Extract the [x, y] coordinate from the center of the cell holding the provided text.  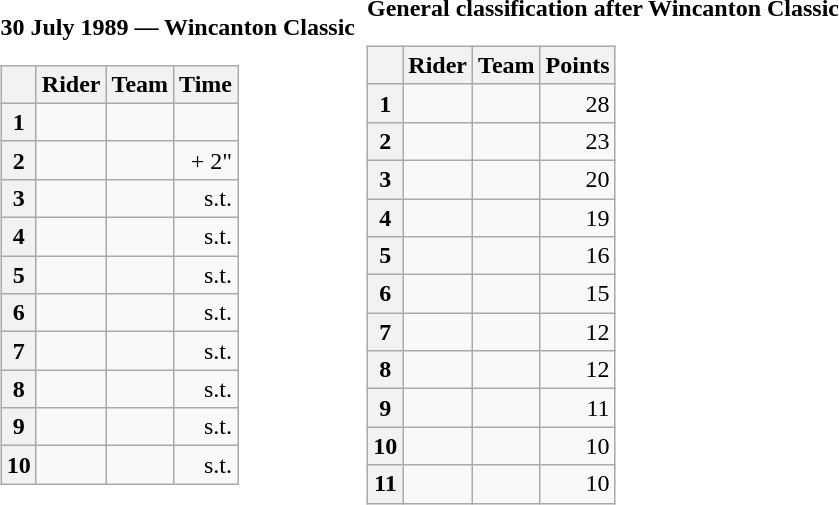
23 [578, 141]
19 [578, 217]
Points [578, 65]
Time [206, 84]
20 [578, 179]
+ 2" [206, 160]
16 [578, 256]
15 [578, 294]
28 [578, 103]
